Output the (x, y) coordinate of the center of the cell containing the given text.  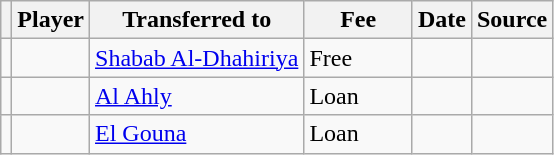
Al Ahly (197, 96)
Date (442, 20)
Free (358, 58)
El Gouna (197, 134)
Fee (358, 20)
Shabab Al-Dhahiriya (197, 58)
Player (51, 20)
Transferred to (197, 20)
Source (512, 20)
